Capture the cell that displays the provided text and extract its (X, Y) central coordinate. 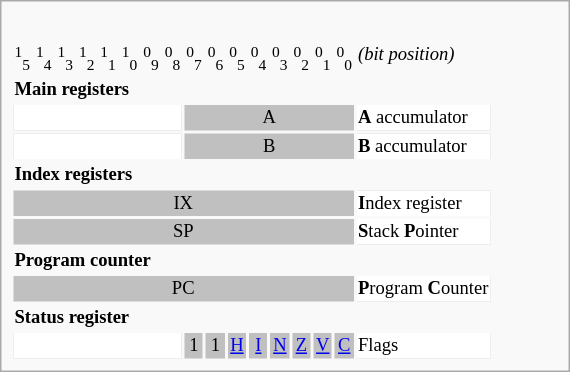
08 (172, 58)
B (270, 147)
10 (129, 58)
14 (43, 58)
11 (108, 58)
15 (22, 58)
B accumulator (422, 147)
IX (183, 204)
Program counter (252, 261)
06 (215, 58)
Status register (252, 318)
12 (86, 58)
A (270, 119)
Program Counter (422, 290)
V (323, 347)
Stack Pointer (422, 233)
(bit position) (422, 58)
N (280, 347)
00 (344, 58)
09 (151, 58)
H (237, 347)
03 (280, 58)
Index register (422, 204)
05 (237, 58)
02 (301, 58)
01 (323, 58)
07 (194, 58)
Z (301, 347)
I (258, 347)
04 (258, 58)
C (344, 347)
Main registers (252, 90)
Flags (422, 347)
13 (65, 58)
SP (183, 233)
PC (183, 290)
Index registers (252, 176)
A accumulator (422, 119)
